Search for the cell housing the specified text and yield its [x, y] center coordinate. 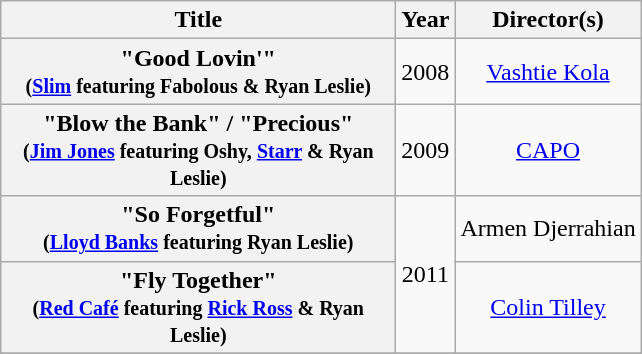
"Good Lovin'"(Slim featuring Fabolous & Ryan Leslie) [198, 72]
Title [198, 20]
CAPO [548, 150]
Armen Djerrahian [548, 228]
2008 [426, 72]
Year [426, 20]
2011 [426, 274]
2009 [426, 150]
Director(s) [548, 20]
Vashtie Kola [548, 72]
Colin Tilley [548, 307]
"Fly Together"(Red Café featuring Rick Ross & Ryan Leslie) [198, 307]
"So Forgetful"(Lloyd Banks featuring Ryan Leslie) [198, 228]
"Blow the Bank" / "Precious"(Jim Jones featuring Oshy, Starr & Ryan Leslie) [198, 150]
